Detect which cell encompasses the target text, then output its (X, Y) center coordinate. 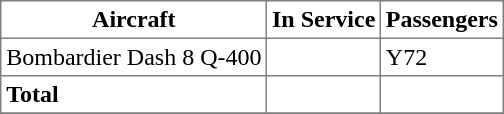
Bombardier Dash 8 Q-400 (134, 57)
Aircraft (134, 20)
In Service (324, 20)
Total (134, 95)
Passengers (442, 20)
Y72 (442, 57)
